Locate the cell with the specified text and output its (x, y) center coordinate. 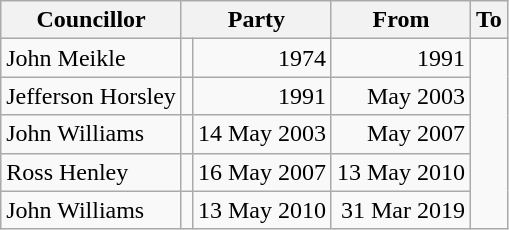
1974 (262, 58)
To (490, 20)
May 2003 (400, 96)
May 2007 (400, 134)
From (400, 20)
Councillor (92, 20)
Party (256, 20)
14 May 2003 (262, 134)
31 Mar 2019 (400, 210)
Ross Henley (92, 172)
John Meikle (92, 58)
16 May 2007 (262, 172)
Jefferson Horsley (92, 96)
